Output the (X, Y) coordinate of the center of the cell containing the given text.  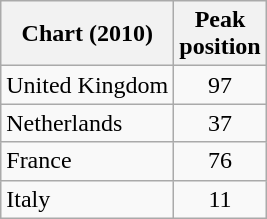
Peakposition (220, 34)
Chart (2010) (88, 34)
76 (220, 161)
11 (220, 199)
France (88, 161)
37 (220, 123)
Netherlands (88, 123)
Italy (88, 199)
United Kingdom (88, 85)
97 (220, 85)
